Return (X, Y) of the center of cell containing provided text 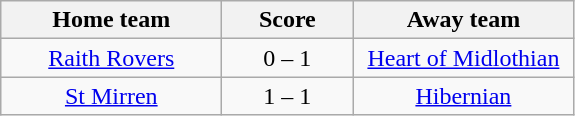
Heart of Midlothian (464, 58)
Score (288, 20)
St Mirren (112, 96)
Away team (464, 20)
0 – 1 (288, 58)
Raith Rovers (112, 58)
Home team (112, 20)
1 – 1 (288, 96)
Hibernian (464, 96)
